Determine the (X, Y) coordinate at the center of the cell enclosing the given text.  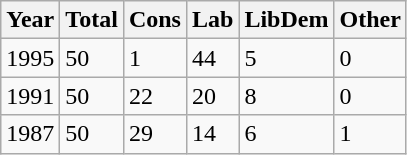
20 (212, 96)
22 (154, 96)
LibDem (286, 20)
Year (30, 20)
8 (286, 96)
14 (212, 134)
6 (286, 134)
44 (212, 58)
1995 (30, 58)
Cons (154, 20)
29 (154, 134)
5 (286, 58)
Total (92, 20)
Other (370, 20)
Lab (212, 20)
1991 (30, 96)
1987 (30, 134)
